Provide the [x, y] coordinate of the cell's center where the given text is located.  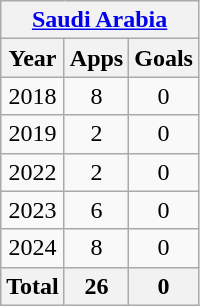
6 [96, 210]
Apps [96, 58]
2024 [33, 248]
2023 [33, 210]
26 [96, 286]
Year [33, 58]
Total [33, 286]
Saudi Arabia [100, 20]
2018 [33, 96]
2022 [33, 172]
Goals [164, 58]
2019 [33, 134]
